Scan for the cell matching the given text and deliver its (x, y) coordinate at center. 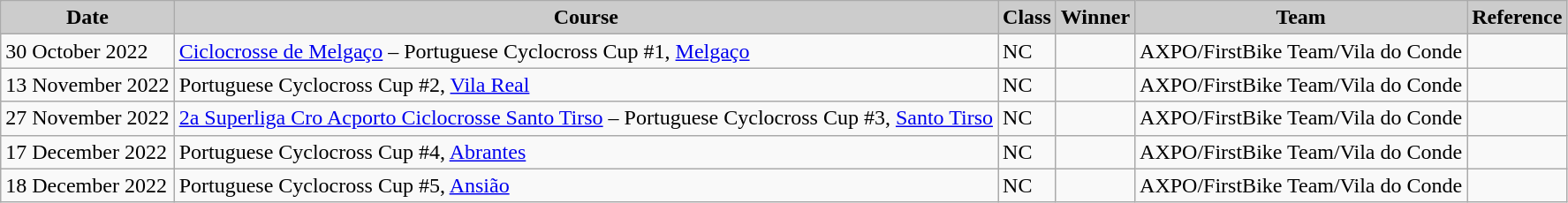
13 November 2022 (87, 85)
Portuguese Cyclocross Cup #4, Abrantes (586, 152)
Winner (1095, 18)
Team (1301, 18)
17 December 2022 (87, 152)
Portuguese Cyclocross Cup #2, Vila Real (586, 85)
18 December 2022 (87, 185)
30 October 2022 (87, 51)
Portuguese Cyclocross Cup #5, Ansião (586, 185)
Date (87, 18)
Ciclocrosse de Melgaço – Portuguese Cyclocross Cup #1, Melgaço (586, 51)
Course (586, 18)
Reference (1518, 18)
27 November 2022 (87, 118)
Class (1027, 18)
2a Superliga Cro Acporto Ciclocrosse Santo Tirso – Portuguese Cyclocross Cup #3, Santo Tirso (586, 118)
